Return the (x, y) coordinate for the center point of the cell that contains the specified text.  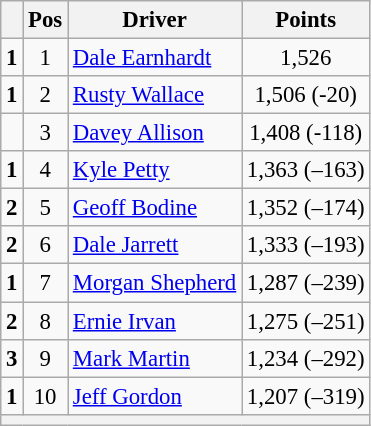
6 (46, 245)
Morgan Shepherd (155, 283)
1,352 (–174) (306, 208)
7 (46, 283)
Geoff Bodine (155, 208)
Dale Jarrett (155, 245)
Driver (155, 20)
1,234 (–292) (306, 358)
1,526 (306, 58)
1,506 (-20) (306, 95)
9 (46, 358)
1,408 (-118) (306, 133)
Points (306, 20)
Ernie Irvan (155, 321)
Kyle Petty (155, 170)
8 (46, 321)
5 (46, 208)
1,363 (–163) (306, 170)
1,333 (–193) (306, 245)
Rusty Wallace (155, 95)
Jeff Gordon (155, 396)
Dale Earnhardt (155, 58)
Mark Martin (155, 358)
Pos (46, 20)
1,287 (–239) (306, 283)
1,275 (–251) (306, 321)
1,207 (–319) (306, 396)
Davey Allison (155, 133)
10 (46, 396)
4 (46, 170)
